Locate the cell with the specified text and output its (x, y) center coordinate. 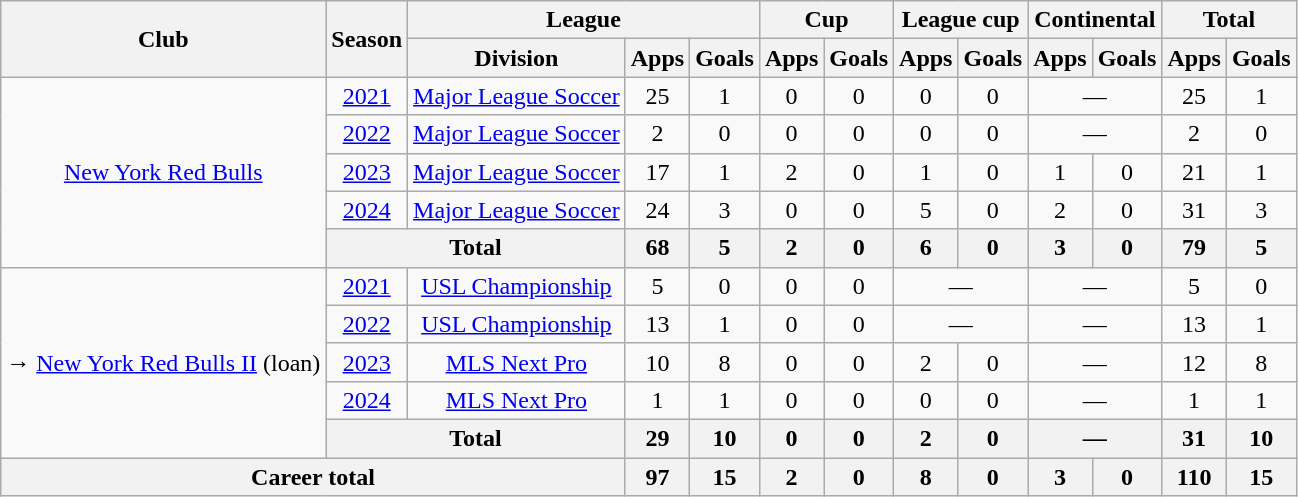
68 (657, 248)
New York Red Bulls (164, 172)
6 (926, 248)
110 (1194, 477)
League (584, 20)
17 (657, 172)
97 (657, 477)
→ New York Red Bulls II (loan) (164, 362)
Season (367, 39)
Continental (1095, 20)
Club (164, 39)
79 (1194, 248)
Career total (313, 477)
League cup (961, 20)
29 (657, 438)
12 (1194, 362)
24 (657, 210)
Cup (826, 20)
Division (517, 58)
21 (1194, 172)
